Provide the [x, y] coordinate of the cell's center where the given text is located.  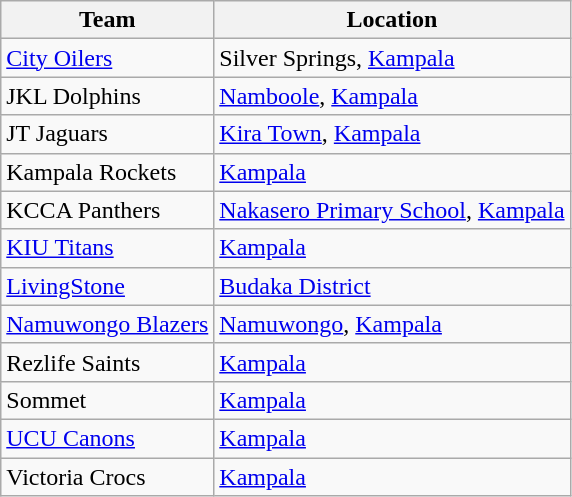
Kampala Rockets [108, 172]
LivingStone [108, 286]
Rezlife Saints [108, 362]
Namuwongo, Kampala [392, 324]
KIU Titans [108, 248]
Location [392, 20]
KCCA Panthers [108, 210]
Silver Springs, Kampala [392, 58]
Budaka District [392, 286]
Nakasero Primary School, Kampala [392, 210]
Team [108, 20]
Sommet [108, 400]
Victoria Crocs [108, 477]
JT Jaguars [108, 134]
Namuwongo Blazers [108, 324]
City Oilers [108, 58]
UCU Canons [108, 438]
Namboole, Kampala [392, 96]
JKL Dolphins [108, 96]
Kira Town, Kampala [392, 134]
